Find where the given text appears and provide that cell's center as [X, Y] coordinate. 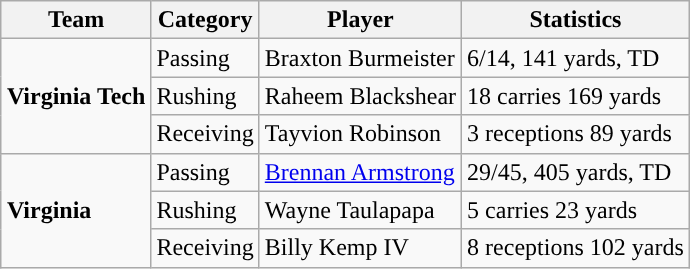
Braxton Burmeister [360, 58]
8 receptions 102 yards [576, 248]
Category [205, 20]
Virginia Tech [76, 96]
18 carries 169 yards [576, 96]
Wayne Taulapapa [360, 210]
Tayvion Robinson [360, 134]
Team [76, 20]
Billy Kemp IV [360, 248]
Brennan Armstrong [360, 172]
6/14, 141 yards, TD [576, 58]
3 receptions 89 yards [576, 134]
Player [360, 20]
Statistics [576, 20]
5 carries 23 yards [576, 210]
Raheem Blackshear [360, 96]
29/45, 405 yards, TD [576, 172]
Virginia [76, 210]
